For the text-containing cell, return its midpoint in [x, y] coordinate format. 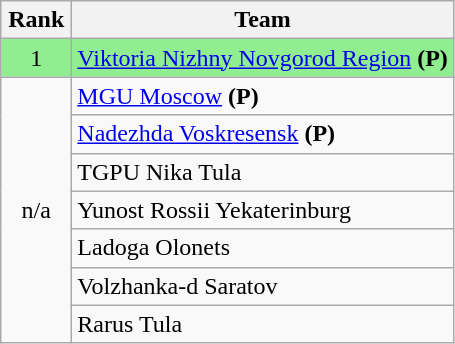
Ladoga Olonets [263, 248]
MGU Moscow (P) [263, 96]
Team [263, 20]
Rank [36, 20]
1 [36, 58]
Nadezhda Voskresensk (P) [263, 134]
Yunost Rossii Yekaterinburg [263, 210]
Volzhanka-d Saratov [263, 286]
Viktoria Nizhny Novgorod Region (P) [263, 58]
TGPU Nika Tula [263, 172]
Rarus Tula [263, 324]
n/a [36, 210]
